Extract the [X, Y] coordinate from the center of the cell holding the provided text.  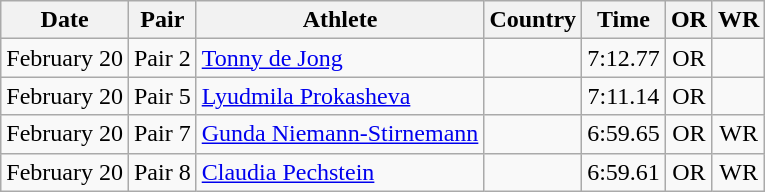
Lyudmila Prokasheva [340, 96]
Pair 7 [162, 134]
Tonny de Jong [340, 58]
Pair 2 [162, 58]
7:11.14 [624, 96]
Pair 5 [162, 96]
Time [624, 20]
Gunda Niemann-Stirnemann [340, 134]
Pair 8 [162, 172]
6:59.61 [624, 172]
7:12.77 [624, 58]
Date [65, 20]
Claudia Pechstein [340, 172]
6:59.65 [624, 134]
Pair [162, 20]
Country [533, 20]
Athlete [340, 20]
